Return the [x, y] coordinate for the center point of the cell that contains the specified text.  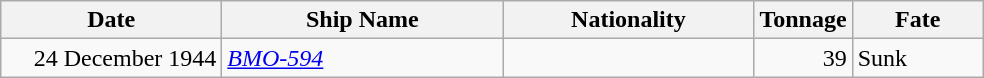
BMO-594 [362, 58]
Ship Name [362, 20]
Date [112, 20]
24 December 1944 [112, 58]
Sunk [918, 58]
39 [803, 58]
Nationality [628, 20]
Fate [918, 20]
Tonnage [803, 20]
